Extract the (x, y) coordinate from the center of the cell holding the provided text.  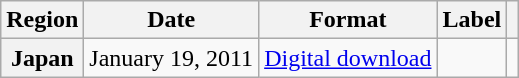
Label (472, 20)
Region (42, 20)
Format (348, 20)
Japan (42, 58)
January 19, 2011 (172, 58)
Date (172, 20)
Digital download (348, 58)
